Return the (x, y) coordinate for the center point of the cell that contains the specified text.  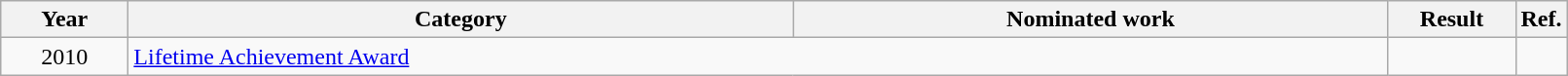
Ref. (1542, 19)
Category (461, 19)
Nominated work (1090, 19)
Result (1452, 19)
Lifetime Achievement Award (758, 57)
2010 (64, 57)
Year (64, 19)
